Capture the cell that displays the provided text and extract its [x, y] central coordinate. 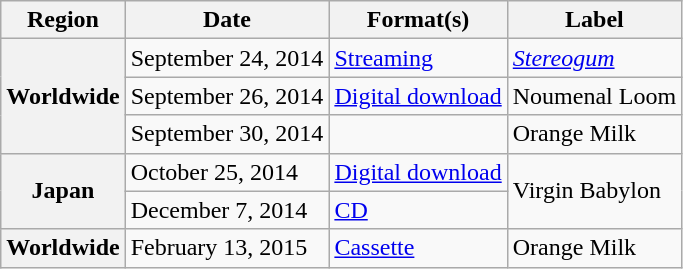
Date [227, 20]
CD [418, 210]
Label [594, 20]
Region [63, 20]
September 24, 2014 [227, 58]
Noumenal Loom [594, 96]
Streaming [418, 58]
Japan [63, 191]
October 25, 2014 [227, 172]
September 26, 2014 [227, 96]
Stereogum [594, 58]
Cassette [418, 248]
February 13, 2015 [227, 248]
December 7, 2014 [227, 210]
September 30, 2014 [227, 134]
Format(s) [418, 20]
Virgin Babylon [594, 191]
